Detect which cell encompasses the target text, then output its (x, y) center coordinate. 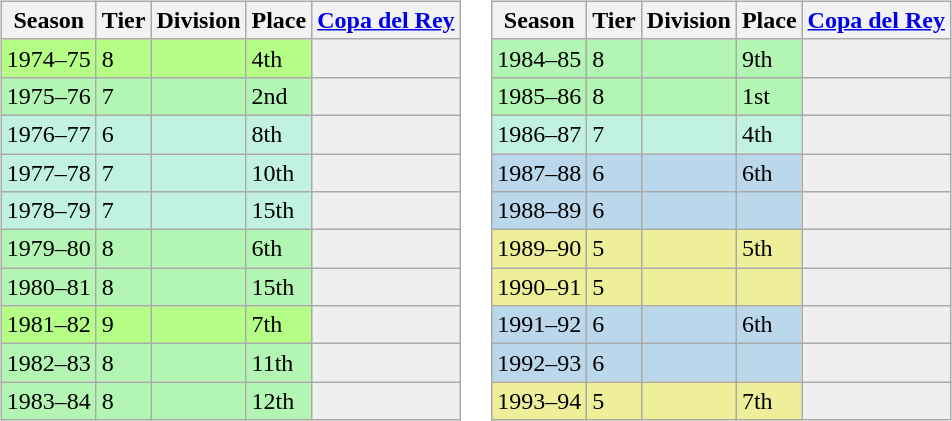
1992–93 (540, 363)
1988–89 (540, 211)
9 (124, 325)
1974–75 (48, 58)
1993–94 (540, 401)
2nd (279, 96)
1978–79 (48, 211)
1980–81 (48, 287)
1977–78 (48, 173)
1979–80 (48, 249)
1975–76 (48, 96)
1976–77 (48, 134)
1989–90 (540, 249)
12th (279, 401)
1991–92 (540, 325)
1984–85 (540, 58)
1983–84 (48, 401)
1986–87 (540, 134)
1990–91 (540, 287)
1st (769, 96)
1981–82 (48, 325)
1987–88 (540, 173)
1982–83 (48, 363)
8th (279, 134)
10th (279, 173)
11th (279, 363)
9th (769, 58)
1985–86 (540, 96)
5th (769, 249)
